Output the (X, Y) coordinate of the center of the cell containing the given text.  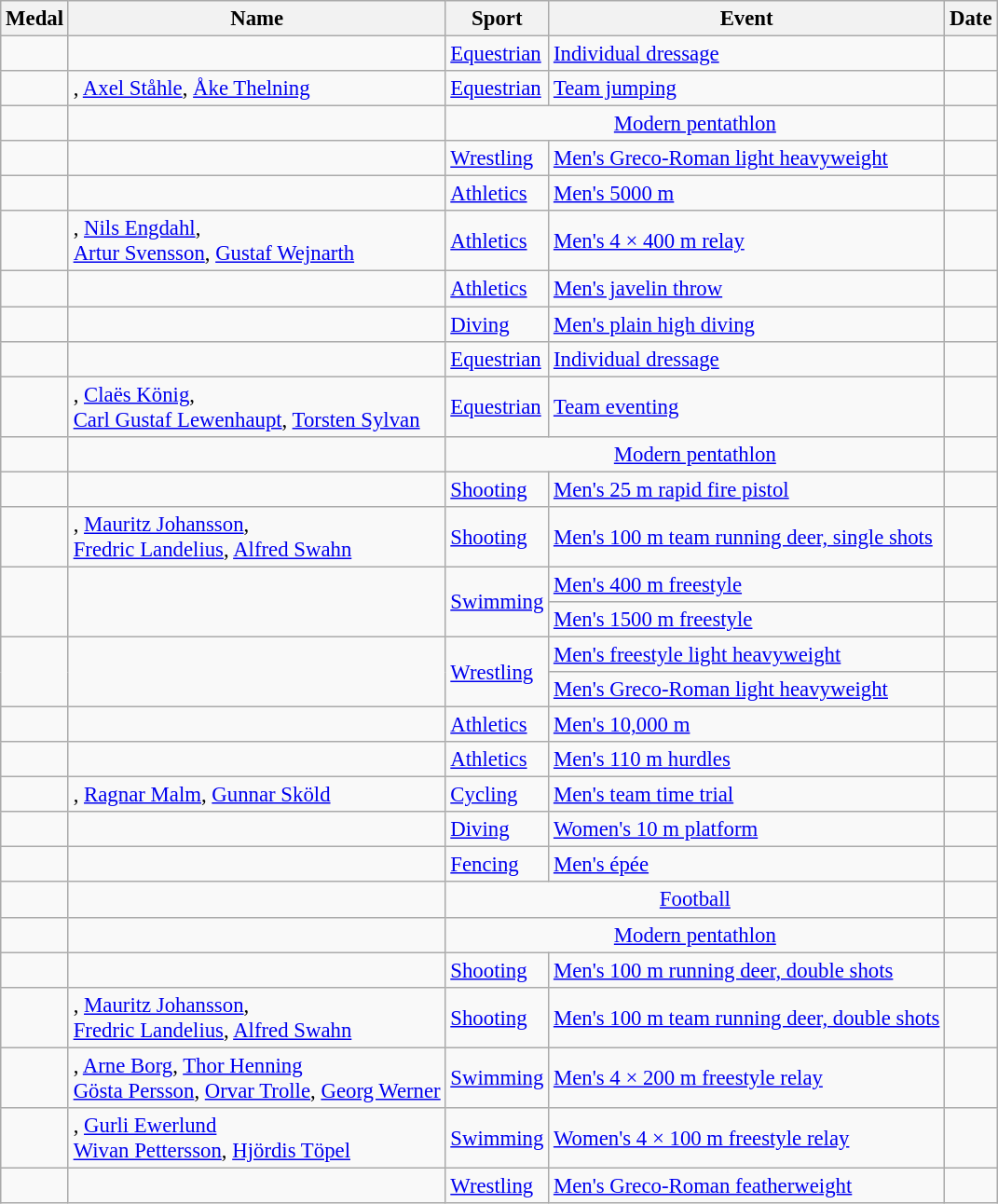
Men's 25 m rapid fire pistol (747, 489)
Men's 5000 m (747, 194)
Men's 4 × 200 m freestyle relay (747, 1077)
Women's 10 m platform (747, 829)
Men's 1500 m freestyle (747, 620)
, Ragnar Malm, Gunnar Sköld (257, 795)
Fencing (498, 865)
Men's freestyle light heavyweight (747, 654)
Team jumping (747, 89)
Men's 100 m running deer, double shots (747, 970)
, Axel Ståhle, Åke Thelning (257, 89)
Men's 4 × 400 m relay (747, 240)
Men's 100 m team running deer, single shots (747, 537)
, Claës König,Carl Gustaf Lewenhaupt, Torsten Sylvan (257, 406)
Men's team time trial (747, 795)
Men's épée (747, 865)
Team eventing (747, 406)
, Gurli EwerlundWivan Pettersson, Hjördis Töpel (257, 1139)
Men's Greco-Roman featherweight (747, 1185)
Men's 400 m freestyle (747, 584)
Men's 100 m team running deer, double shots (747, 1018)
Sport (498, 19)
Football (695, 900)
Men's 110 m hurdles (747, 759)
, Arne Borg, Thor HenningGösta Persson, Orvar Trolle, Georg Werner (257, 1077)
Women's 4 × 100 m freestyle relay (747, 1139)
, Nils Engdahl,Artur Svensson, Gustaf Wejnarth (257, 240)
Men's javelin throw (747, 289)
Date (971, 19)
Men's plain high diving (747, 324)
Men's 10,000 m (747, 725)
Event (747, 19)
Medal (35, 19)
Cycling (498, 795)
Name (257, 19)
